Scan for the cell matching the given text and deliver its (x, y) coordinate at center. 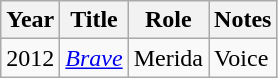
Brave (94, 58)
2012 (30, 58)
Voice (243, 58)
Role (168, 20)
Merida (168, 58)
Year (30, 20)
Title (94, 20)
Notes (243, 20)
